Determine the (x, y) coordinate at the center of the cell enclosing the given text.  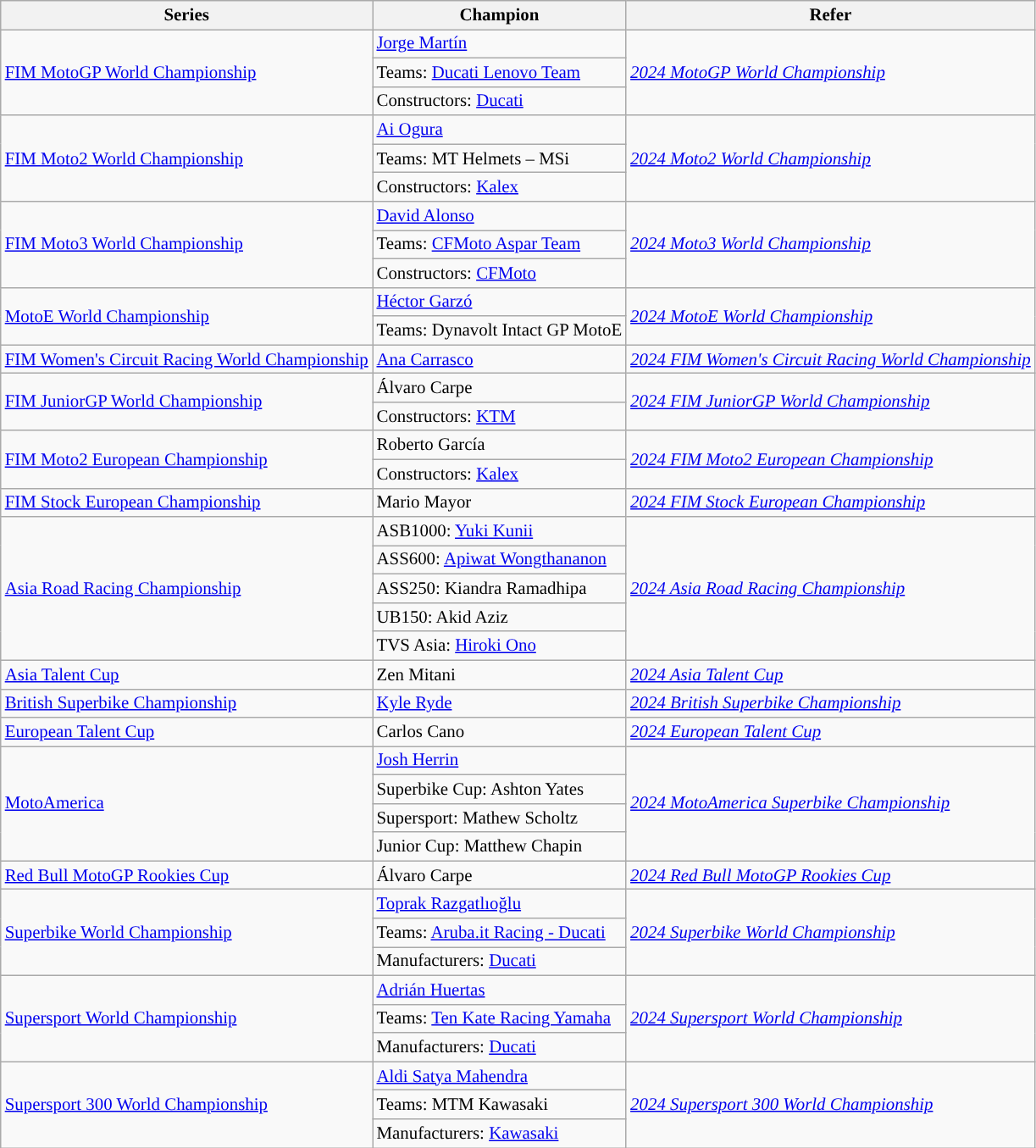
Roberto García (500, 445)
2024 FIM Moto2 European Championship (830, 459)
2024 FIM Women's Circuit Racing World Championship (830, 359)
Teams: Dynavolt Intact GP MotoE (500, 330)
Ana Carrasco (500, 359)
Series (186, 15)
2024 Supersport World Championship (830, 1018)
Refer (830, 15)
European Talent Cup (186, 732)
2024 Asia Talent Cup (830, 674)
MotoE World Championship (186, 316)
Kyle Ryde (500, 703)
Constructors: KTM (500, 416)
UB150: Akid Aziz (500, 617)
ASS600: Apiwat Wongthananon (500, 560)
Supersport 300 World Championship (186, 1105)
2024 Asia Road Racing Championship (830, 588)
Ai Ogura (500, 130)
David Alonso (500, 216)
2024 Supersport 300 World Championship (830, 1105)
2024 FIM Stock European Championship (830, 502)
British Superbike Championship (186, 703)
Adrián Huertas (500, 990)
Teams: MTM Kawasaki (500, 1105)
Champion (500, 15)
Constructors: Ducati (500, 101)
2024 British Superbike Championship (830, 703)
2024 MotoE World Championship (830, 316)
FIM JuniorGP World Championship (186, 402)
Héctor Garzó (500, 302)
Teams: MT Helmets – MSi (500, 158)
FIM Moto3 World Championship (186, 245)
FIM Stock European Championship (186, 502)
Superbike Cup: Ashton Yates (500, 789)
Supersport: Mathew Scholtz (500, 818)
Zen Mitani (500, 674)
2024 Superbike World Championship (830, 933)
Manufacturers: Kawasaki (500, 1134)
ASS250: Kiandra Ramadhipa (500, 589)
Red Bull MotoGP Rookies Cup (186, 875)
Junior Cup: Matthew Chapin (500, 846)
2024 Red Bull MotoGP Rookies Cup (830, 875)
Jorge Martín (500, 43)
FIM Moto2 European Championship (186, 459)
Josh Herrin (500, 761)
Aldi Satya Mahendra (500, 1076)
2024 MotoAmerica Superbike Championship (830, 803)
FIM Women's Circuit Racing World Championship (186, 359)
Teams: Aruba.it Racing - Ducati (500, 933)
2024 Moto3 World Championship (830, 245)
Constructors: CFMoto (500, 273)
2024 European Talent Cup (830, 732)
Asia Road Racing Championship (186, 588)
Teams: Ten Kate Racing Yamaha (500, 1018)
Supersport World Championship (186, 1018)
2024 FIM JuniorGP World Championship (830, 402)
Asia Talent Cup (186, 674)
FIM MotoGP World Championship (186, 72)
Mario Mayor (500, 502)
TVS Asia: Hiroki Ono (500, 646)
Teams: Ducati Lenovo Team (500, 72)
ASB1000: Yuki Kunii (500, 531)
2024 Moto2 World Championship (830, 158)
Superbike World Championship (186, 933)
Teams: CFMoto Aspar Team (500, 244)
MotoAmerica (186, 803)
Toprak Razgatlıoğlu (500, 904)
FIM Moto2 World Championship (186, 158)
2024 MotoGP World Championship (830, 72)
Carlos Cano (500, 732)
